Locate the cell with the specified text and output its (X, Y) center coordinate. 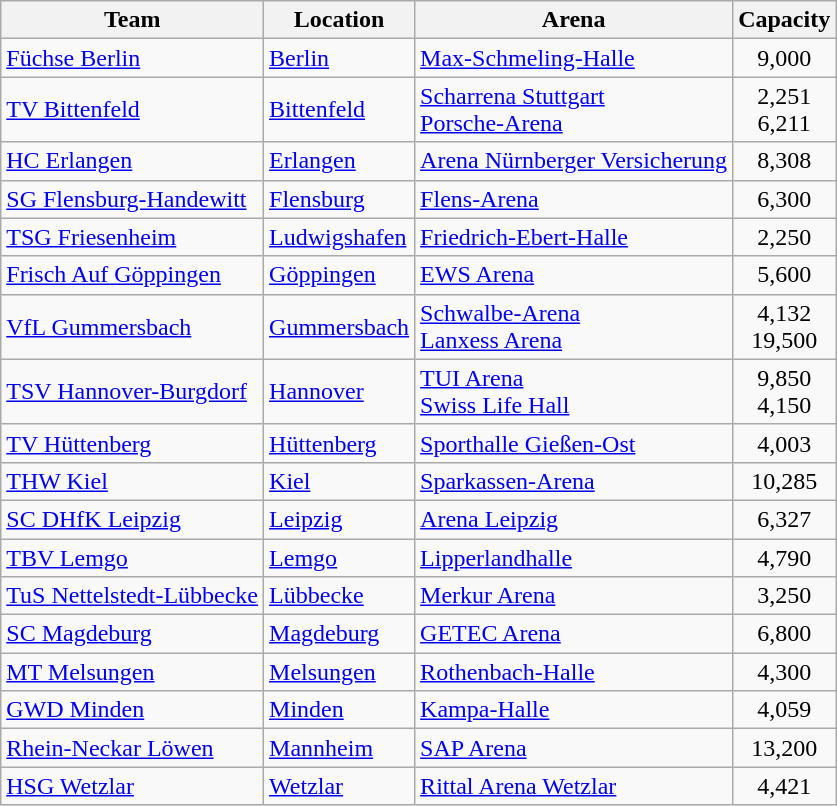
Merkur Arena (574, 596)
TUI ArenaSwiss Life Hall (574, 392)
9,000 (784, 58)
Bittenfeld (340, 110)
Arena (574, 20)
Kampa-Halle (574, 710)
SG Flensburg-Handewitt (132, 199)
13,200 (784, 748)
TSG Friesenheim (132, 237)
9,8504,150 (784, 392)
Max-Schmeling-Halle (574, 58)
TSV Hannover-Burgdorf (132, 392)
Hüttenberg (340, 443)
Füchse Berlin (132, 58)
EWS Arena (574, 275)
4,421 (784, 786)
SC DHfK Leipzig (132, 519)
Erlangen (340, 161)
Göppingen (340, 275)
Melsungen (340, 672)
Minden (340, 710)
Sparkassen-Arena (574, 481)
Gummersbach (340, 326)
HC Erlangen (132, 161)
4,300 (784, 672)
Rittal Arena Wetzlar (574, 786)
2,250 (784, 237)
8,308 (784, 161)
Mannheim (340, 748)
4,790 (784, 557)
3,250 (784, 596)
Sporthalle Gießen-Ost (574, 443)
Friedrich-Ebert-Halle (574, 237)
Lübbecke (340, 596)
SAP Arena (574, 748)
TV Bittenfeld (132, 110)
TuS Nettelstedt-Lübbecke (132, 596)
Lemgo (340, 557)
6,327 (784, 519)
MT Melsungen (132, 672)
Berlin (340, 58)
Rothenbach-Halle (574, 672)
THW Kiel (132, 481)
Magdeburg (340, 634)
2,2516,211 (784, 110)
6,300 (784, 199)
Arena Leipzig (574, 519)
Rhein-Neckar Löwen (132, 748)
4,13219,500 (784, 326)
TV Hüttenberg (132, 443)
TBV Lemgo (132, 557)
Frisch Auf Göppingen (132, 275)
VfL Gummersbach (132, 326)
Wetzlar (340, 786)
Flens-Arena (574, 199)
Kiel (340, 481)
Scharrena StuttgartPorsche-Arena (574, 110)
Team (132, 20)
10,285 (784, 481)
Lipperlandhalle (574, 557)
4,003 (784, 443)
Arena Nürnberger Versicherung (574, 161)
6,800 (784, 634)
GWD Minden (132, 710)
GETEC Arena (574, 634)
Location (340, 20)
SC Magdeburg (132, 634)
Ludwigshafen (340, 237)
Schwalbe-ArenaLanxess Arena (574, 326)
HSG Wetzlar (132, 786)
4,059 (784, 710)
Flensburg (340, 199)
5,600 (784, 275)
Capacity (784, 20)
Leipzig (340, 519)
Hannover (340, 392)
